Output the [x, y] coordinate of the center of the cell containing the given text.  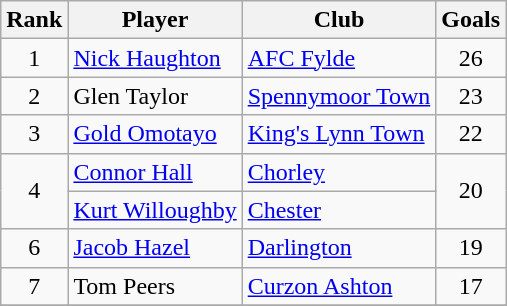
Kurt Willoughby [155, 210]
2 [34, 96]
Curzon Ashton [339, 286]
Spennymoor Town [339, 96]
22 [471, 134]
Connor Hall [155, 172]
1 [34, 58]
AFC Fylde [339, 58]
7 [34, 286]
Chester [339, 210]
3 [34, 134]
17 [471, 286]
King's Lynn Town [339, 134]
Gold Omotayo [155, 134]
26 [471, 58]
19 [471, 248]
Glen Taylor [155, 96]
Tom Peers [155, 286]
Player [155, 20]
Club [339, 20]
4 [34, 191]
Goals [471, 20]
Chorley [339, 172]
Jacob Hazel [155, 248]
23 [471, 96]
20 [471, 191]
Rank [34, 20]
Darlington [339, 248]
6 [34, 248]
Nick Haughton [155, 58]
